From the cell containing the given text, extract its center point as (X, Y) coordinate. 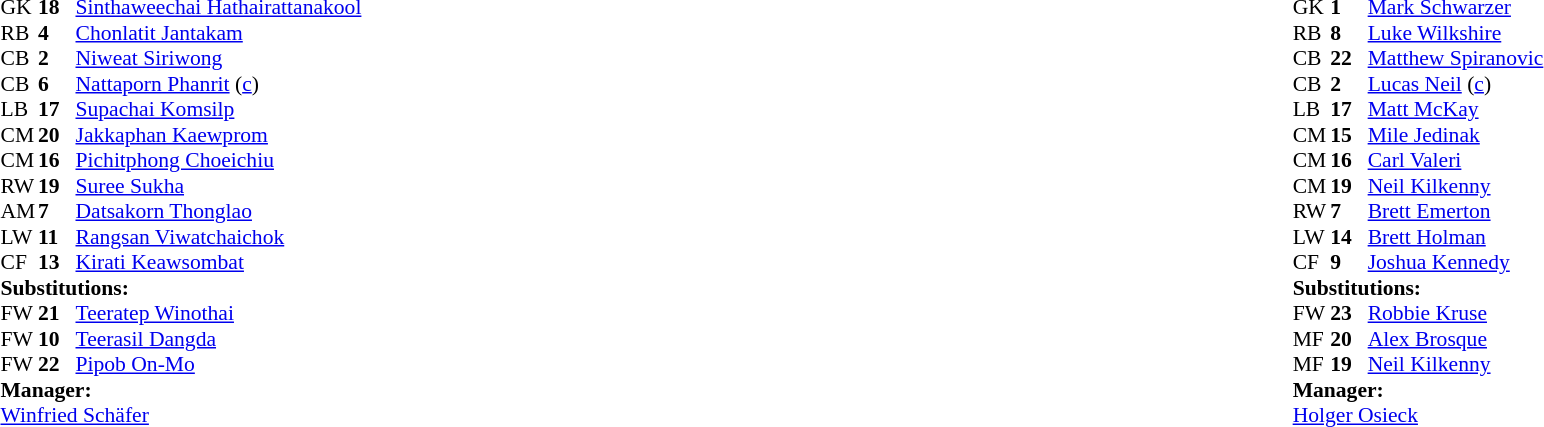
Robbie Kruse (1456, 313)
Mile Jedinak (1456, 135)
Carl Valeri (1456, 161)
9 (1349, 263)
Chonlatit Jantakam (219, 33)
15 (1349, 135)
23 (1349, 313)
4 (57, 33)
Teerasil Dangda (219, 339)
Jakkaphan Kaewprom (219, 135)
Brett Holman (1456, 237)
AM (19, 211)
Niweat Siriwong (219, 59)
Pipob On-Mo (219, 365)
Matthew Spiranovic (1456, 59)
Joshua Kennedy (1456, 263)
Suree Sukha (219, 186)
Pichitphong Choeichiu (219, 161)
Rangsan Viwatchaichok (219, 237)
Supachai Komsilp (219, 109)
13 (57, 263)
21 (57, 313)
Alex Brosque (1456, 339)
Lucas Neil (c) (1456, 84)
10 (57, 339)
Matt McKay (1456, 109)
8 (1349, 33)
Brett Emerton (1456, 211)
11 (57, 237)
Nattaporn Phanrit (c) (219, 84)
Luke Wilkshire (1456, 33)
Kirati Keawsombat (219, 263)
Datsakorn Thonglao (219, 211)
Teeratep Winothai (219, 313)
14 (1349, 237)
6 (57, 84)
